Scan for the cell matching the given text and deliver its [x, y] coordinate at center. 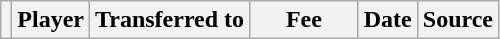
Fee [304, 20]
Source [458, 20]
Player [51, 20]
Date [388, 20]
Transferred to [170, 20]
